Find where the given text appears and provide that cell's center as (X, Y) coordinate. 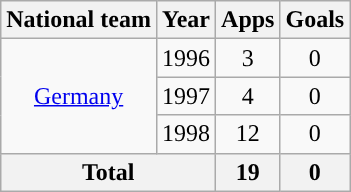
Year (186, 20)
1996 (186, 58)
Total (108, 172)
4 (248, 96)
Germany (79, 96)
Goals (315, 20)
1997 (186, 96)
12 (248, 134)
3 (248, 58)
National team (79, 20)
Apps (248, 20)
1998 (186, 134)
19 (248, 172)
